Detect which cell encompasses the target text, then output its (X, Y) center coordinate. 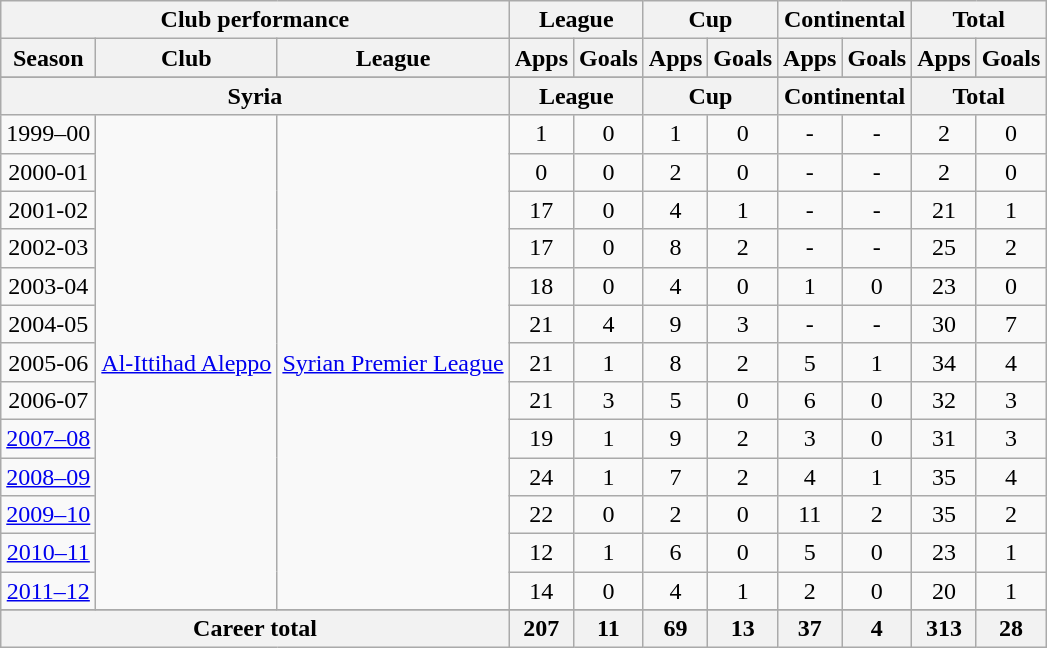
Season (48, 58)
2011–12 (48, 591)
2004-05 (48, 324)
Syrian Premier League (393, 362)
2001-02 (48, 210)
28 (1011, 629)
24 (541, 477)
14 (541, 591)
207 (541, 629)
2005-06 (48, 362)
Al-Ittihad Aleppo (186, 362)
2003-04 (48, 286)
34 (944, 362)
69 (675, 629)
313 (944, 629)
18 (541, 286)
Club (186, 58)
2006-07 (48, 400)
37 (810, 629)
32 (944, 400)
2002-03 (48, 248)
19 (541, 438)
30 (944, 324)
2008–09 (48, 477)
25 (944, 248)
13 (743, 629)
Career total (255, 629)
2000-01 (48, 172)
Club performance (255, 20)
2009–10 (48, 515)
31 (944, 438)
22 (541, 515)
Syria (255, 96)
20 (944, 591)
1999–00 (48, 134)
12 (541, 553)
2007–08 (48, 438)
2010–11 (48, 553)
